Search for the cell housing the specified text and yield its (X, Y) center coordinate. 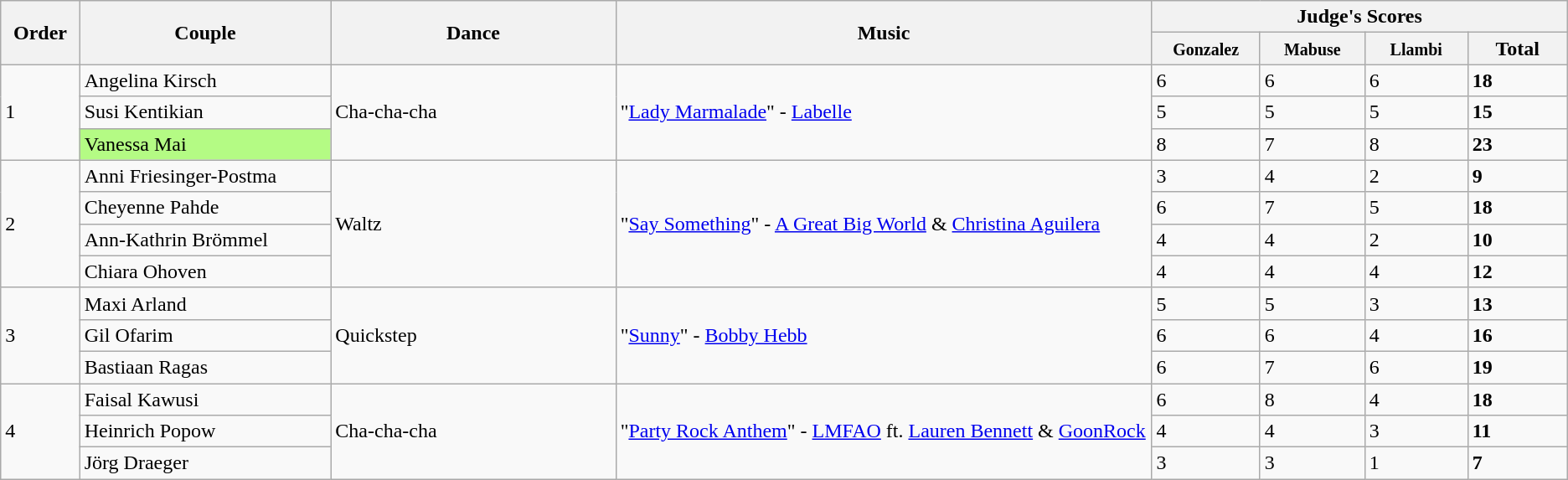
Susi Kentikian (205, 112)
Jörg Draeger (205, 463)
"Sunny" - Bobby Hebb (884, 335)
Couple (205, 33)
"Say Something" - A Great Big World & Christina Aguilera (884, 224)
11 (1518, 431)
"Lady Marmalade" - Labelle (884, 112)
Waltz (473, 224)
Gil Ofarim (205, 335)
Angelina Kirsch (205, 80)
Llambi (1416, 49)
Ann-Kathrin Brömmel (205, 240)
19 (1518, 367)
Music (884, 33)
Order (40, 33)
Vanessa Mai (205, 144)
Faisal Kawusi (205, 400)
15 (1518, 112)
Quickstep (473, 335)
Heinrich Popow (205, 431)
Gonzalez (1206, 49)
12 (1518, 271)
Cheyenne Pahde (205, 208)
"Party Rock Anthem" - LMFAO ft. Lauren Bennett & GoonRock (884, 431)
16 (1518, 335)
Dance (473, 33)
13 (1518, 303)
9 (1518, 176)
Judge's Scores (1359, 17)
Chiara Ohoven (205, 271)
Maxi Arland (205, 303)
10 (1518, 240)
23 (1518, 144)
Total (1518, 49)
Bastiaan Ragas (205, 367)
Anni Friesinger-Postma (205, 176)
Mabuse (1312, 49)
